For the text-containing cell, return its midpoint in (x, y) coordinate format. 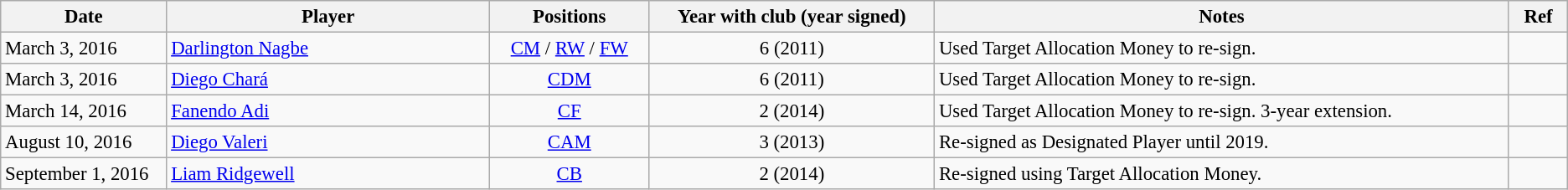
Darlington Nagbe (328, 49)
September 1, 2016 (84, 174)
CF (570, 111)
Diego Chará (328, 80)
Diego Valeri (328, 142)
Re-signed as Designated Player until 2019. (1222, 142)
Liam Ridgewell (328, 174)
Fanendo Adi (328, 111)
CAM (570, 142)
CDM (570, 80)
Ref (1538, 17)
August 10, 2016 (84, 142)
3 (2013) (792, 142)
Player (328, 17)
Notes (1222, 17)
Year with club (year signed) (792, 17)
Positions (570, 17)
Used Target Allocation Money to re-sign. 3-year extension. (1222, 111)
CB (570, 174)
CM / RW / FW (570, 49)
Re-signed using Target Allocation Money. (1222, 174)
Date (84, 17)
March 14, 2016 (84, 111)
